Locate the cell with the specified text and output its [x, y] center coordinate. 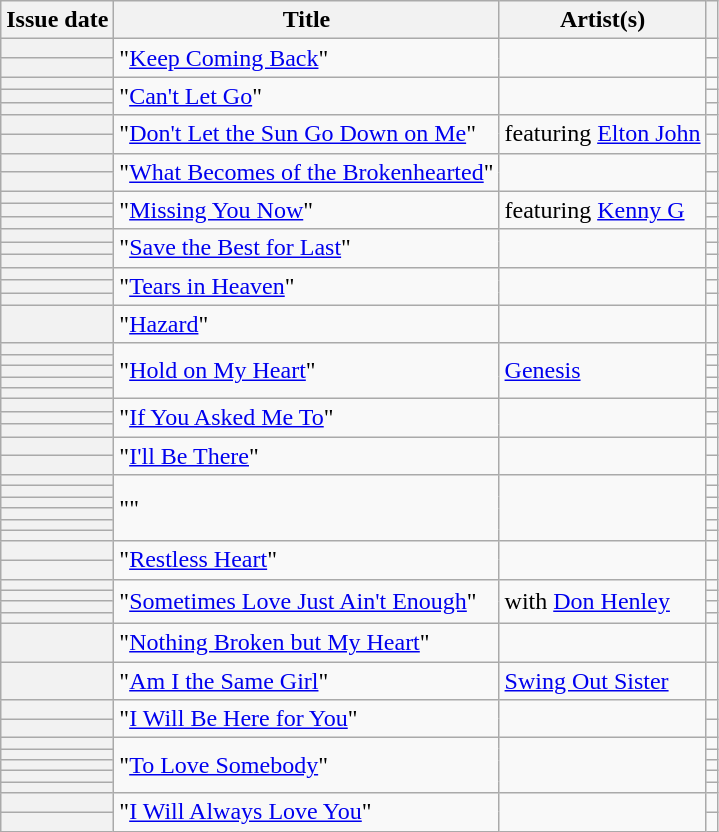
"I'll Be There" [306, 456]
"Missing You Now" [306, 210]
Issue date [58, 20]
"If You Asked Me To" [306, 418]
"I Will Be Here for You" [306, 719]
"I Will Always Love You" [306, 812]
"Sometimes Love Just Ain't Enough" [306, 601]
Title [306, 20]
"Am I the Same Girl" [306, 681]
"Nothing Broken but My Heart" [306, 642]
featuring Elton John [602, 134]
featuring Kenny G [602, 210]
"Save the Best for Last" [306, 248]
"Restless Heart" [306, 560]
"Can't Let Go" [306, 96]
"" [306, 508]
"Hold on My Heart" [306, 370]
Artist(s) [602, 20]
Genesis [602, 370]
"Don't Let the Sun Go Down on Me" [306, 134]
"Tears in Heaven" [306, 286]
"Hazard" [306, 324]
Swing Out Sister [602, 681]
"To Love Somebody" [306, 766]
with Don Henley [602, 601]
"What Becomes of the Brokenhearted" [306, 172]
"Keep Coming Back" [306, 58]
